Provide the (X, Y) coordinate of the cell's center where the given text is located.  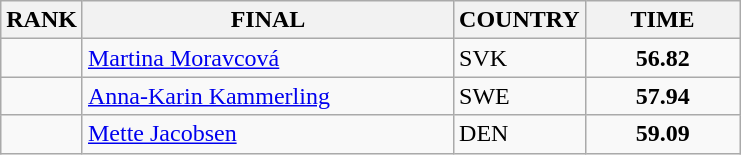
59.09 (662, 134)
SVK (520, 58)
Mette Jacobsen (268, 134)
56.82 (662, 58)
RANK (42, 20)
FINAL (268, 20)
Anna-Karin Kammerling (268, 96)
DEN (520, 134)
57.94 (662, 96)
Martina Moravcová (268, 58)
TIME (662, 20)
SWE (520, 96)
COUNTRY (520, 20)
